Identify which cell holds the provided text, then report its (x, y) central coordinate. 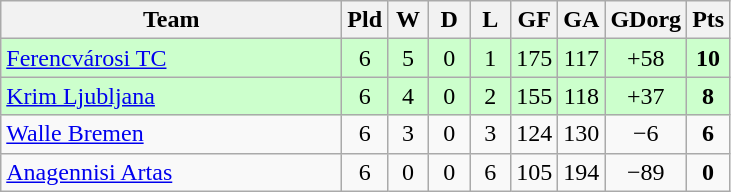
Walle Bremen (172, 134)
+58 (646, 58)
5 (408, 58)
2 (490, 96)
Krim Ljubljana (172, 96)
L (490, 20)
GF (534, 20)
W (408, 20)
Team (172, 20)
130 (582, 134)
D (450, 20)
4 (408, 96)
118 (582, 96)
−6 (646, 134)
Pts (708, 20)
105 (534, 172)
175 (534, 58)
1 (490, 58)
117 (582, 58)
GDorg (646, 20)
155 (534, 96)
−89 (646, 172)
194 (582, 172)
Ferencvárosi TC (172, 58)
Pld (365, 20)
10 (708, 58)
+37 (646, 96)
Anagennisi Artas (172, 172)
8 (708, 96)
GA (582, 20)
124 (534, 134)
